Return [x, y] of the center of cell containing provided text 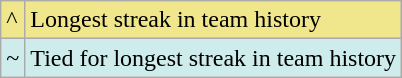
Longest streak in team history [214, 20]
Tied for longest streak in team history [214, 58]
^ [13, 20]
~ [13, 58]
